Capture the cell that displays the provided text and extract its (X, Y) central coordinate. 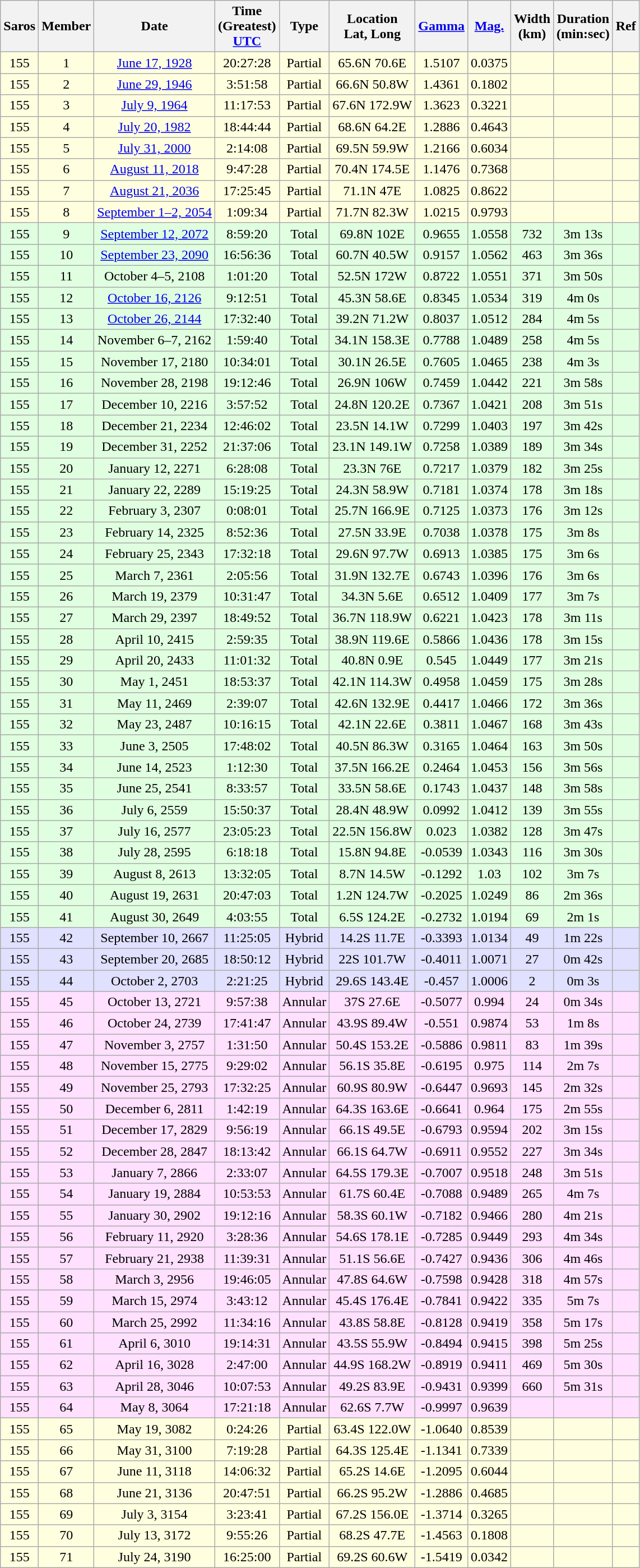
April 20, 2433 (155, 661)
43 (66, 959)
Mag. (489, 26)
0m 42s (583, 959)
11:01:32 (247, 661)
39.2N 71.2W (372, 319)
4m 0s (583, 298)
February 11, 2920 (155, 1237)
50 (66, 1109)
February 25, 2343 (155, 554)
October 4–5, 2108 (155, 276)
11:17:53 (247, 105)
Time(Greatest)UTC (247, 26)
398 (532, 1344)
65.2S 14.6E (372, 1472)
0.9655 (442, 233)
2m 32s (583, 1087)
51 (66, 1130)
-0.6195 (442, 1066)
2:21:25 (247, 981)
December 28, 2847 (155, 1151)
19:14:31 (247, 1344)
69.8N 102E (372, 233)
59 (66, 1300)
60.9S 80.9W (372, 1087)
-0.6793 (442, 1130)
63.4S 122.0W (372, 1429)
3m 12s (583, 511)
0.9449 (489, 1237)
1.0442 (489, 383)
11 (66, 276)
0.1808 (489, 1535)
0.9639 (489, 1408)
1.0412 (489, 810)
May 23, 2487 (155, 725)
23.5N 14.1W (372, 426)
1.0467 (489, 725)
463 (532, 255)
51.1S 56.6E (372, 1258)
June 14, 2523 (155, 767)
5m 25s (583, 1344)
April 16, 3028 (155, 1365)
January 7, 2866 (155, 1173)
18:49:52 (247, 617)
Member (66, 26)
17 (66, 404)
2m 7s (583, 1066)
November 25, 2793 (155, 1087)
2:05:56 (247, 575)
July 28, 2595 (155, 852)
168 (532, 725)
469 (532, 1365)
November 6–7, 2162 (155, 340)
0.4643 (489, 127)
0.7605 (442, 362)
December 10, 2216 (155, 404)
-0.9997 (442, 1408)
47 (66, 1045)
May 19, 3082 (155, 1429)
1.0374 (489, 490)
0.7181 (442, 490)
1.0378 (489, 532)
3m 30s (583, 852)
Ref (625, 26)
9:57:38 (247, 1002)
-1.2095 (442, 1472)
9:47:28 (247, 169)
44.9S 168.2W (372, 1365)
April 28, 3046 (155, 1386)
3:23:41 (247, 1514)
71 (66, 1557)
-0.7088 (442, 1194)
66.1S 49.5E (372, 1130)
182 (532, 468)
69.2S 60.6W (372, 1557)
1.0825 (442, 191)
1m 39s (583, 1045)
1.0489 (489, 340)
40 (66, 895)
0.9415 (489, 1344)
62.6S 7.7W (372, 1408)
-0.6447 (442, 1087)
23 (66, 532)
October 16, 2126 (155, 298)
68.6N 64.2E (372, 127)
35 (66, 788)
0.9399 (489, 1386)
4m 46s (583, 1258)
19:12:16 (247, 1215)
-1.4563 (442, 1535)
52 (66, 1151)
6:28:08 (247, 468)
37 (66, 831)
5m 17s (583, 1322)
12:46:02 (247, 426)
August 8, 2613 (155, 874)
-1.2886 (442, 1493)
0.3811 (442, 725)
May 11, 2469 (155, 703)
1:09:34 (247, 212)
284 (532, 319)
0.8037 (442, 319)
-0.7007 (442, 1173)
Date (155, 26)
8.7N 14.5W (372, 874)
0.7299 (442, 426)
19 (66, 447)
Saros (20, 26)
-0.7285 (442, 1237)
-0.7598 (442, 1279)
1.0373 (489, 511)
0.9436 (489, 1258)
28 (66, 639)
40.8N 0.9E (372, 661)
-0.551 (442, 1023)
60 (66, 1322)
64 (66, 1408)
64.3S 163.6E (372, 1109)
56 (66, 1237)
5 (66, 148)
58.3S 60.1W (372, 1215)
28.4N 48.9W (372, 810)
22.5N 156.8W (372, 831)
1.0382 (489, 831)
71.1N 47E (372, 191)
-1.3714 (442, 1514)
14.2S 11.7E (372, 938)
12 (66, 298)
318 (532, 1279)
0.9428 (489, 1279)
145 (532, 1087)
Duration(min:sec) (583, 26)
9:12:51 (247, 298)
September 1–2, 2054 (155, 212)
-1.0640 (442, 1429)
3m 47s (583, 831)
33.5N 58.6E (372, 788)
139 (532, 810)
May 8, 3064 (155, 1408)
-0.8494 (442, 1344)
62 (66, 1365)
-0.1292 (442, 874)
March 7, 2361 (155, 575)
0.5866 (442, 639)
45 (66, 1002)
1.2886 (442, 127)
86 (532, 895)
October 13, 2721 (155, 1002)
0.8345 (442, 298)
0.9419 (489, 1322)
0.9552 (489, 1151)
227 (532, 1151)
Type (304, 26)
1.0343 (489, 852)
2:39:07 (247, 703)
January 22, 2289 (155, 490)
18:44:44 (247, 127)
1.0558 (489, 233)
335 (532, 1300)
July 20, 1982 (155, 127)
2m 36s (583, 895)
293 (532, 1237)
-0.7427 (442, 1258)
56.1S 35.8E (372, 1066)
9 (66, 233)
4m 57s (583, 1279)
1m 22s (583, 938)
0.3221 (489, 105)
19:46:05 (247, 1279)
April 6, 3010 (155, 1344)
0.023 (442, 831)
27.5N 33.9E (372, 532)
197 (532, 426)
15:50:37 (247, 810)
25.7N 166.9E (372, 511)
14 (66, 340)
17:48:02 (247, 746)
1:31:50 (247, 1045)
24.8N 120.2E (372, 404)
0.545 (442, 661)
0.3265 (489, 1514)
43.5S 55.9W (372, 1344)
29.6S 143.4E (372, 981)
1.0409 (489, 596)
16 (66, 383)
64.5S 179.3E (372, 1173)
25 (66, 575)
61.7S 60.4E (372, 1194)
102 (532, 874)
0.6044 (489, 1472)
0.9874 (489, 1023)
1.0512 (489, 319)
September 23, 2090 (155, 255)
1.0421 (489, 404)
17:32:40 (247, 319)
July 24, 3190 (155, 1557)
67 (66, 1472)
3m 42s (583, 426)
December 17, 2829 (155, 1130)
16:56:36 (247, 255)
60.7N 40.5W (372, 255)
1.03 (489, 874)
358 (532, 1322)
September 20, 2685 (155, 959)
63 (66, 1386)
LocationLat, Long (372, 26)
0.3165 (442, 746)
21 (66, 490)
0:24:26 (247, 1429)
November 28, 2198 (155, 383)
39 (66, 874)
4m 21s (583, 1215)
0.8539 (489, 1429)
-0.7841 (442, 1300)
20 (66, 468)
29.6N 97.7W (372, 554)
66.1S 64.7W (372, 1151)
34 (66, 767)
58 (66, 1279)
October 26, 2144 (155, 319)
1m 8s (583, 1023)
68 (66, 1493)
0.6743 (442, 575)
1.4361 (442, 84)
6.5S 124.2E (372, 916)
1.0465 (489, 362)
19:12:46 (247, 383)
0.1743 (442, 788)
15:19:25 (247, 490)
114 (532, 1066)
13 (66, 319)
6 (66, 169)
42.1N 114.3W (372, 682)
July 13, 3172 (155, 1535)
1:59:40 (247, 340)
1.0385 (489, 554)
Width(km) (532, 26)
0.9411 (489, 1365)
1.0449 (489, 661)
265 (532, 1194)
June 11, 3118 (155, 1472)
5m 7s (583, 1300)
1:12:30 (247, 767)
September 12, 2072 (155, 233)
June 17, 1928 (155, 63)
0.4958 (442, 682)
18:50:12 (247, 959)
23:05:23 (247, 831)
11:39:31 (247, 1258)
189 (532, 447)
46 (66, 1023)
45.3N 58.6E (372, 298)
-0.2025 (442, 895)
May 31, 3100 (155, 1450)
1.0423 (489, 617)
-0.457 (442, 981)
3m 18s (583, 490)
13:32:05 (247, 874)
64.3S 125.4E (372, 1450)
-0.6911 (442, 1151)
49.2S 83.9E (372, 1386)
42.1N 22.6E (372, 725)
15.8N 94.8E (372, 852)
22 (66, 511)
-0.7182 (442, 1215)
1.0379 (489, 468)
1.5107 (442, 63)
3:28:36 (247, 1237)
1.0006 (489, 981)
4 (66, 127)
December 6, 2811 (155, 1109)
69.5N 59.9W (372, 148)
1.2N 124.7W (372, 895)
1.0436 (489, 639)
8:33:57 (247, 788)
148 (532, 788)
June 25, 2541 (155, 788)
18:13:42 (247, 1151)
June 3, 2505 (155, 746)
280 (532, 1215)
3:51:58 (247, 84)
10:07:53 (247, 1386)
August 11, 2018 (155, 169)
August 19, 2631 (155, 895)
37.5N 166.2E (372, 767)
0.0375 (489, 63)
February 21, 2938 (155, 1258)
34.1N 158.3E (372, 340)
42 (66, 938)
March 3, 2956 (155, 1279)
0.7258 (442, 447)
43.8S 58.8E (372, 1322)
August 21, 2036 (155, 191)
1.0562 (489, 255)
31.9N 132.7E (372, 575)
15 (66, 362)
February 14, 2325 (155, 532)
0:08:01 (247, 511)
202 (532, 1130)
October 24, 2739 (155, 1023)
128 (532, 831)
0.975 (489, 1066)
February 3, 2307 (155, 511)
-0.8919 (442, 1365)
47.8S 64.6W (372, 1279)
3 (66, 105)
9:29:02 (247, 1066)
0.6913 (442, 554)
July 31, 2000 (155, 148)
37S 27.6E (372, 1002)
1.0396 (489, 575)
61 (66, 1344)
54.6S 178.1E (372, 1237)
44 (66, 981)
Gamma (442, 26)
1.3623 (442, 105)
1.1476 (442, 169)
30.1N 26.5E (372, 362)
4:03:55 (247, 916)
1.0249 (489, 895)
August 30, 2649 (155, 916)
0.9518 (489, 1173)
70.4N 174.5E (372, 169)
57 (66, 1258)
0.964 (489, 1109)
306 (532, 1258)
65 (66, 1429)
-1.1341 (442, 1450)
0.9594 (489, 1130)
0.7788 (442, 340)
20:27:28 (247, 63)
38 (66, 852)
October 2, 2703 (155, 981)
December 21, 2234 (155, 426)
3m 21s (583, 661)
21:37:06 (247, 447)
March 15, 2974 (155, 1300)
10 (66, 255)
248 (532, 1173)
17:25:45 (247, 191)
0.0342 (489, 1557)
208 (532, 404)
0.2464 (442, 767)
-0.2732 (442, 916)
3m 13s (583, 233)
-0.4011 (442, 959)
0.8722 (442, 276)
1:42:19 (247, 1109)
0.994 (489, 1002)
2:14:08 (247, 148)
-0.3393 (442, 938)
1.0215 (442, 212)
0.8622 (489, 191)
7:19:28 (247, 1450)
4m 7s (583, 1194)
2:59:35 (247, 639)
10:31:47 (247, 596)
0.6034 (489, 148)
43.9S 89.4W (372, 1023)
18:53:37 (247, 682)
0.9489 (489, 1194)
3m 8s (583, 532)
24.3N 58.9W (372, 490)
31 (66, 703)
7 (66, 191)
54 (66, 1194)
1.2166 (442, 148)
1:01:20 (247, 276)
0.4417 (442, 703)
1.0464 (489, 746)
1.0459 (489, 682)
0.0992 (442, 810)
2:33:07 (247, 1173)
42.6N 132.9E (372, 703)
April 10, 2415 (155, 639)
0.4685 (489, 1493)
48 (66, 1066)
0.7038 (442, 532)
0.7368 (489, 169)
36.7N 118.9W (372, 617)
3m 28s (583, 682)
3:57:52 (247, 404)
0.9157 (442, 255)
November 17, 2180 (155, 362)
January 19, 2884 (155, 1194)
July 3, 3154 (155, 1514)
September 10, 2667 (155, 938)
11:34:16 (247, 1322)
17:41:47 (247, 1023)
30 (66, 682)
0.1802 (489, 84)
38.9N 119.6E (372, 639)
March 25, 2992 (155, 1322)
156 (532, 767)
55 (66, 1215)
July 9, 1964 (155, 105)
26.9N 106W (372, 383)
June 21, 3136 (155, 1493)
8:52:36 (247, 532)
1.0403 (489, 426)
371 (532, 276)
January 30, 2902 (155, 1215)
66 (66, 1450)
68.2S 47.7E (372, 1535)
0.9422 (489, 1300)
83 (532, 1045)
258 (532, 340)
9:55:26 (247, 1535)
0.6221 (442, 617)
52.5N 172W (372, 276)
6:18:18 (247, 852)
1 (66, 63)
0m 34s (583, 1002)
0.6512 (442, 596)
July 16, 2577 (155, 831)
16:25:00 (247, 1557)
3m 56s (583, 767)
10:34:01 (247, 362)
319 (532, 298)
5m 31s (583, 1386)
-0.0539 (442, 852)
26 (66, 596)
0.9693 (489, 1087)
5m 30s (583, 1365)
70 (66, 1535)
4m 34s (583, 1237)
November 3, 2757 (155, 1045)
-0.9431 (442, 1386)
July 6, 2559 (155, 810)
66.6N 50.8W (372, 84)
163 (532, 746)
40.5N 86.3W (372, 746)
221 (532, 383)
18 (66, 426)
9:56:19 (247, 1130)
2m 1s (583, 916)
-1.5419 (442, 1557)
17:32:18 (247, 554)
41 (66, 916)
-0.6641 (442, 1109)
0.7459 (442, 383)
3m 11s (583, 617)
116 (532, 852)
1.0551 (489, 276)
1.0437 (489, 788)
May 1, 2451 (155, 682)
3m 43s (583, 725)
1.0534 (489, 298)
3m 25s (583, 468)
14:06:32 (247, 1472)
-0.8128 (442, 1322)
8:59:20 (247, 233)
-0.5077 (442, 1002)
11:25:05 (247, 938)
20:47:03 (247, 895)
4m 3s (583, 362)
20:47:51 (247, 1493)
8 (66, 212)
10:16:15 (247, 725)
0.7217 (442, 468)
March 19, 2379 (155, 596)
10:53:53 (247, 1194)
660 (532, 1386)
1.0134 (489, 938)
November 15, 2775 (155, 1066)
0.7339 (489, 1450)
-0.5886 (442, 1045)
1.0389 (489, 447)
0.9793 (489, 212)
23.3N 76E (372, 468)
1.0453 (489, 767)
0.7125 (442, 511)
36 (66, 810)
17:21:18 (247, 1408)
45.4S 176.4E (372, 1300)
December 31, 2252 (155, 447)
0.7367 (442, 404)
67.2S 156.0E (372, 1514)
March 29, 2397 (155, 617)
0.9466 (489, 1215)
2:47:00 (247, 1365)
238 (532, 362)
50.4S 153.2E (372, 1045)
732 (532, 233)
2m 55s (583, 1109)
66.2S 95.2W (372, 1493)
June 29, 1946 (155, 84)
January 12, 2271 (155, 468)
1.0071 (489, 959)
17:32:25 (247, 1087)
67.6N 172.9W (372, 105)
33 (66, 746)
23.1N 149.1W (372, 447)
34.3N 5.6E (372, 596)
0m 3s (583, 981)
32 (66, 725)
71.7N 82.3W (372, 212)
1.0466 (489, 703)
3:43:12 (247, 1300)
3m 55s (583, 810)
22S 101.7W (372, 959)
0.9811 (489, 1045)
1.0194 (489, 916)
172 (532, 703)
65.6N 70.6E (372, 63)
29 (66, 661)
